Detect which cell encompasses the target text, then output its [X, Y] center coordinate. 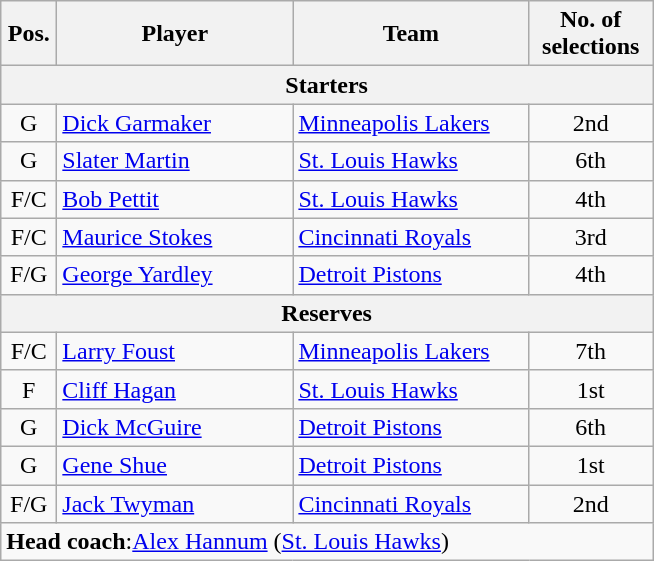
Larry Foust [175, 351]
Dick McGuire [175, 427]
Pos. [29, 34]
3rd [591, 237]
Head coach:Alex Hannum (St. Louis Hawks) [327, 542]
Maurice Stokes [175, 237]
Player [175, 34]
Jack Twyman [175, 503]
Team [411, 34]
Bob Pettit [175, 199]
7th [591, 351]
Starters [327, 85]
Reserves [327, 313]
F [29, 389]
No. of selections [591, 34]
Gene Shue [175, 465]
George Yardley [175, 275]
Cliff Hagan [175, 389]
Slater Martin [175, 161]
Dick Garmaker [175, 123]
